Return the [X, Y] coordinate for the center point of the cell that contains the specified text.  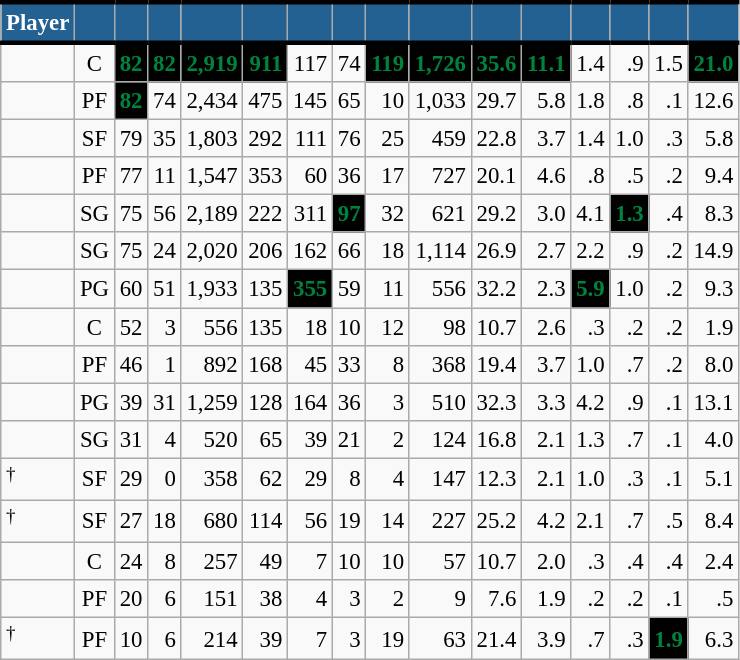
164 [310, 402]
680 [212, 521]
368 [440, 364]
98 [440, 327]
311 [310, 214]
32.2 [496, 289]
621 [440, 214]
13.1 [713, 402]
5.9 [590, 289]
257 [212, 561]
727 [440, 176]
45 [310, 364]
358 [212, 479]
114 [266, 521]
8.0 [713, 364]
206 [266, 251]
77 [130, 176]
8.4 [713, 521]
17 [388, 176]
Player [38, 22]
9.4 [713, 176]
911 [266, 62]
16.8 [496, 439]
66 [348, 251]
33 [348, 364]
0 [164, 479]
168 [266, 364]
1,114 [440, 251]
63 [440, 639]
51 [164, 289]
46 [130, 364]
2.7 [546, 251]
25 [388, 139]
29.7 [496, 101]
2.0 [546, 561]
5.1 [713, 479]
12.3 [496, 479]
19.4 [496, 364]
62 [266, 479]
1,547 [212, 176]
128 [266, 402]
1,033 [440, 101]
25.2 [496, 521]
38 [266, 599]
32.3 [496, 402]
27 [130, 521]
117 [310, 62]
12.6 [713, 101]
475 [266, 101]
21.0 [713, 62]
119 [388, 62]
20.1 [496, 176]
11.1 [546, 62]
21.4 [496, 639]
355 [310, 289]
20 [130, 599]
353 [266, 176]
35.6 [496, 62]
2,020 [212, 251]
14.9 [713, 251]
124 [440, 439]
2.6 [546, 327]
35 [164, 139]
2.4 [713, 561]
59 [348, 289]
510 [440, 402]
1,803 [212, 139]
1,726 [440, 62]
4.1 [590, 214]
222 [266, 214]
2,189 [212, 214]
49 [266, 561]
9 [440, 599]
8.3 [713, 214]
227 [440, 521]
2,919 [212, 62]
2.3 [546, 289]
52 [130, 327]
162 [310, 251]
1,259 [212, 402]
29.2 [496, 214]
1 [164, 364]
22.8 [496, 139]
1.8 [590, 101]
76 [348, 139]
7.6 [496, 599]
147 [440, 479]
21 [348, 439]
57 [440, 561]
111 [310, 139]
292 [266, 139]
9.3 [713, 289]
6.3 [713, 639]
12 [388, 327]
4.6 [546, 176]
151 [212, 599]
520 [212, 439]
2.2 [590, 251]
892 [212, 364]
4.0 [713, 439]
145 [310, 101]
1.5 [668, 62]
3.0 [546, 214]
26.9 [496, 251]
14 [388, 521]
79 [130, 139]
459 [440, 139]
3.3 [546, 402]
214 [212, 639]
1,933 [212, 289]
32 [388, 214]
3.9 [546, 639]
2,434 [212, 101]
97 [348, 214]
